Determine the (x, y) coordinate at the center of the cell enclosing the given text.  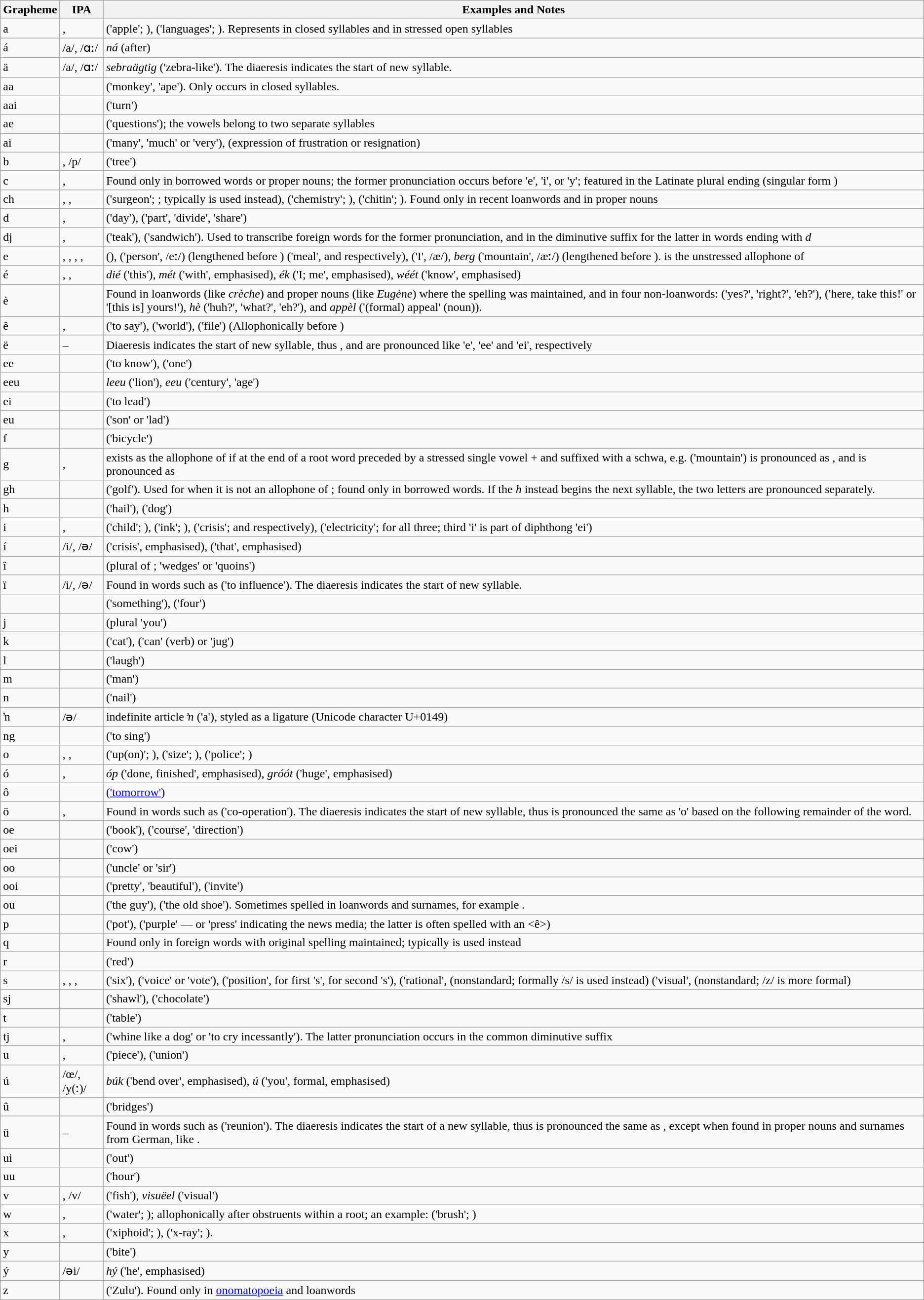
('crisis', emphasised), ('that', emphasised) (513, 546)
(plural of ; 'wedges' or 'quoins') (513, 565)
ng (30, 736)
Diaeresis indicates the start of new syllable, thus , and are pronounced like 'e', 'ee' and 'ei', respectively (513, 344)
ü (30, 1132)
('cat'), ('can' (verb) or 'jug') (513, 641)
b (30, 161)
('turn') (513, 105)
ë (30, 344)
n (30, 697)
Found in words such as ('to influence'). The diaeresis indicates the start of new syllable. (513, 585)
eu (30, 420)
u (30, 1055)
ô (30, 792)
('son' or 'lad') (513, 420)
indefinite article ŉ ('a'), styled as a ligature (Unicode character U+0149) (513, 717)
ó (30, 773)
('man') (513, 679)
eeu (30, 382)
('uncle' or 'sir') (513, 867)
('pot'), ('purple' — or 'press' indicating the news media; the latter is often spelled with an <ê>) (513, 924)
oei (30, 848)
óp ('done, finished', emphasised), gróót ('huge', emphasised) (513, 773)
('hour') (513, 1177)
/əi/ (81, 1271)
leeu ('lion'), eeu ('century', 'age') (513, 382)
ná (after) (513, 48)
ae (30, 124)
, /p/ (81, 161)
('to know'), ('one') (513, 363)
j (30, 622)
p (30, 924)
c (30, 180)
ê (30, 326)
k (30, 641)
y (30, 1252)
ou (30, 905)
('pretty', 'beautiful'), ('invite') (513, 886)
('red') (513, 961)
('tomorrow') (513, 792)
('water'; ); allophonically after obstruents within a root; an example: ('brush'; ) (513, 1214)
/œ/, /y(ː)/ (81, 1081)
h (30, 508)
Grapheme (30, 10)
('to say'), ('world'), ('file') (Allophonically before ) (513, 326)
ee (30, 363)
ŉ (30, 717)
ï (30, 585)
('nail') (513, 697)
tj (30, 1036)
('bridges') (513, 1107)
m (30, 679)
v (30, 1195)
('bicycle') (513, 439)
('book'), ('course', 'direction') (513, 830)
z (30, 1290)
('piece'), ('union') (513, 1055)
t (30, 1018)
('apple'; ), ('languages'; ). Represents in closed syllables and in stressed open syllables (513, 29)
ö (30, 811)
dj (30, 236)
('something'), ('four') (513, 604)
ú (30, 1081)
è (30, 300)
sebraägtig ('zebra-like'). The diaeresis indicates the start of new syllable. (513, 67)
aa (30, 86)
('cow') (513, 848)
IPA (81, 10)
Examples and Notes (513, 10)
, /v/ (81, 1195)
('surgeon'; ; typically is used instead), ('chemistry'; ), ('chitin'; ). Found only in recent loanwords and in proper nouns (513, 199)
('whine like a dog' or 'to cry incessantly'). The latter pronunciation occurs in the common diminutive suffix (513, 1036)
ý (30, 1271)
('fish'), visuëel ('visual') (513, 1195)
(plural 'you') (513, 622)
s (30, 980)
, , , (81, 980)
('child'; ), ('ink'; ), ('crisis'; and respectively), ('electricity'; for all three; third 'i' is part of diphthong 'ei') (513, 527)
q (30, 943)
gh (30, 490)
x (30, 1233)
é (30, 275)
('tree') (513, 161)
('table') (513, 1018)
('xiphoid'; ), ('x-ray'; ). (513, 1233)
dié ('this'), mét ('with', emphasised), ék ('I; me', emphasised), wéét ('know', emphasised) (513, 275)
û (30, 1107)
uu (30, 1177)
a (30, 29)
ei (30, 401)
('monkey', 'ape'). Only occurs in closed syllables. (513, 86)
oo (30, 867)
('day'), ('part', 'divide', 'share') (513, 218)
/ə/ (81, 717)
búk ('bend over', emphasised), ú ('you', formal, emphasised) (513, 1081)
ch (30, 199)
hý ('he', emphasised) (513, 1271)
('hail'), ('dog') (513, 508)
í (30, 546)
g (30, 464)
e (30, 256)
á (30, 48)
('laugh') (513, 660)
î (30, 565)
('questions'); the vowels belong to two separate syllables (513, 124)
('many', 'much' or 'very'), (expression of frustration or resignation) (513, 143)
('to sing') (513, 736)
i (30, 527)
('Zulu'). Found only in onomatopoeia and loanwords (513, 1290)
ai (30, 143)
ä (30, 67)
ui (30, 1158)
d (30, 218)
o (30, 755)
w (30, 1214)
Found only in foreign words with original spelling maintained; typically is used instead (513, 943)
('to lead') (513, 401)
ooi (30, 886)
('out') (513, 1158)
('the guy'), ('the old shoe'). Sometimes spelled in loanwords and surnames, for example . (513, 905)
sj (30, 999)
('shawl'), ('chocolate') (513, 999)
r (30, 961)
, , , , (81, 256)
('up(on)'; ), ('size'; ), ('police'; ) (513, 755)
l (30, 660)
oe (30, 830)
aai (30, 105)
f (30, 439)
('bite') (513, 1252)
